Search for the cell housing the specified text and yield its (X, Y) center coordinate. 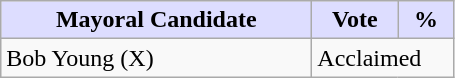
Vote (355, 20)
% (426, 20)
Mayoral Candidate (156, 20)
Acclaimed (383, 58)
Bob Young (X) (156, 58)
